Identify which cell holds the provided text, then report its (x, y) central coordinate. 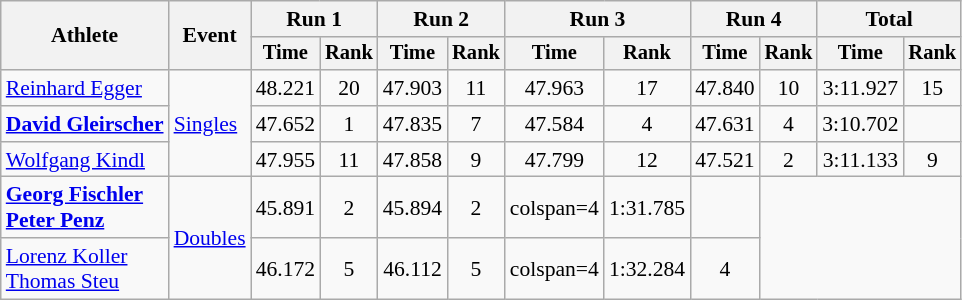
46.112 (412, 268)
7 (476, 124)
Singles (210, 124)
47.903 (412, 88)
17 (647, 88)
Run 1 (314, 19)
12 (647, 160)
47.631 (724, 124)
45.891 (286, 208)
47.835 (412, 124)
47.955 (286, 160)
10 (789, 88)
46.172 (286, 268)
47.858 (412, 160)
Athlete (85, 36)
47.584 (554, 124)
Run 3 (598, 19)
Total (889, 19)
Reinhard Egger (85, 88)
48.221 (286, 88)
47.652 (286, 124)
Run 4 (754, 19)
Lorenz KollerThomas Steu (85, 268)
3:11.927 (860, 88)
Georg FischlerPeter Penz (85, 208)
Event (210, 36)
47.840 (724, 88)
David Gleirscher (85, 124)
20 (349, 88)
Wolfgang Kindl (85, 160)
Run 2 (442, 19)
15 (933, 88)
Doubles (210, 238)
1:31.785 (647, 208)
47.799 (554, 160)
45.894 (412, 208)
1:32.284 (647, 268)
47.963 (554, 88)
1 (349, 124)
47.521 (724, 160)
3:11.133 (860, 160)
3:10.702 (860, 124)
